Locate the cell with the specified text and output its [X, Y] center coordinate. 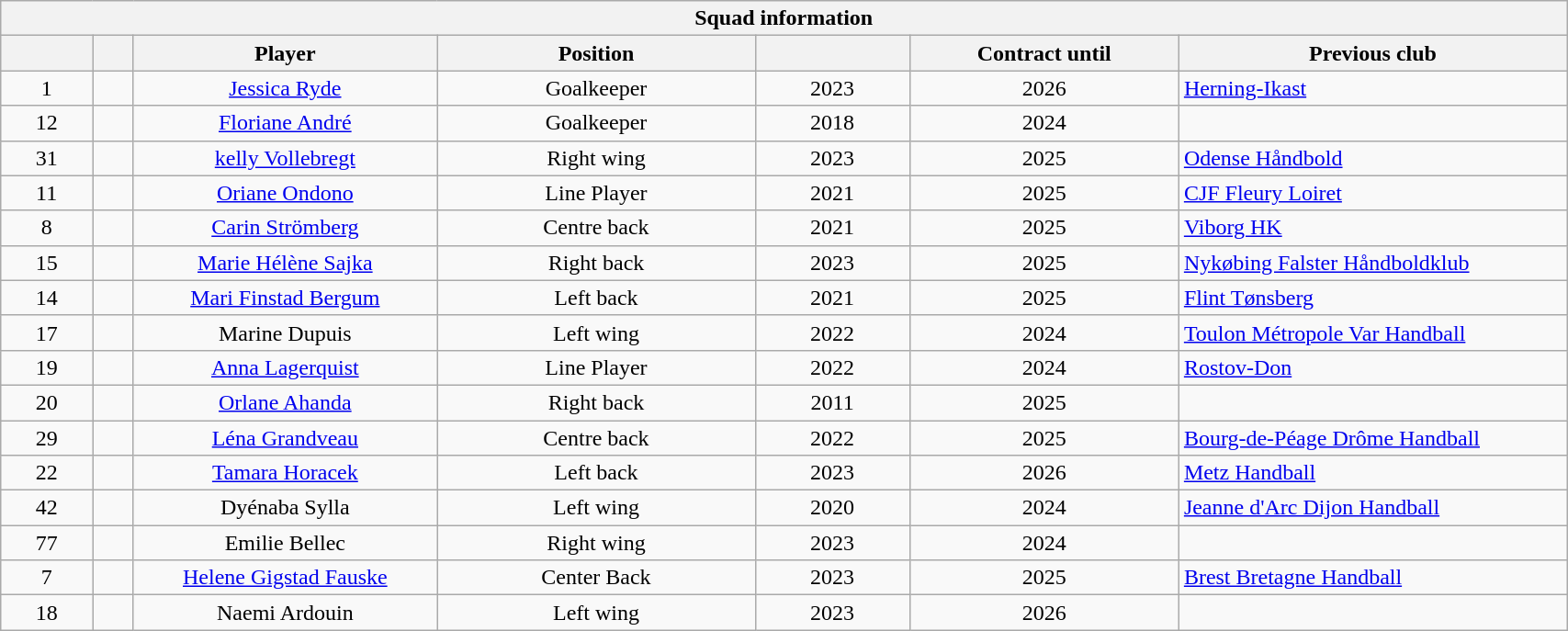
Carin Strömberg [285, 228]
19 [47, 367]
Emilie Bellec [285, 543]
Jessica Ryde [285, 88]
8 [47, 228]
Flint Tønsberg [1372, 298]
CJF Fleury Loiret [1372, 193]
22 [47, 473]
Viborg HK [1372, 228]
Orlane Ahanda [285, 402]
Toulon Métropole Var Handball [1372, 332]
2011 [832, 402]
Mari Finstad Bergum [285, 298]
20 [47, 402]
Position [596, 53]
Previous club [1372, 53]
15 [47, 263]
2018 [832, 123]
2020 [832, 508]
kelly Vollebregt [285, 158]
1 [47, 88]
Léna Grandveau [285, 438]
Marie Hélène Sajka [285, 263]
31 [47, 158]
Tamara Horacek [285, 473]
7 [47, 578]
Naemi Ardouin [285, 613]
Oriane Ondono [285, 193]
Rostov-Don [1372, 367]
29 [47, 438]
14 [47, 298]
18 [47, 613]
Nykøbing Falster Håndboldklub [1372, 263]
Squad information [784, 18]
Marine Dupuis [285, 332]
Center Back [596, 578]
Anna Lagerquist [285, 367]
Odense Håndbold [1372, 158]
Helene Gigstad Fauske [285, 578]
Metz Handball [1372, 473]
77 [47, 543]
Brest Bretagne Handball [1372, 578]
Contract until [1043, 53]
12 [47, 123]
Floriane André [285, 123]
11 [47, 193]
Player [285, 53]
Jeanne d'Arc Dijon Handball [1372, 508]
Dyénaba Sylla [285, 508]
Bourg-de-Péage Drôme Handball [1372, 438]
Herning-Ikast [1372, 88]
17 [47, 332]
42 [47, 508]
